Return [x, y] of the center of cell containing provided text 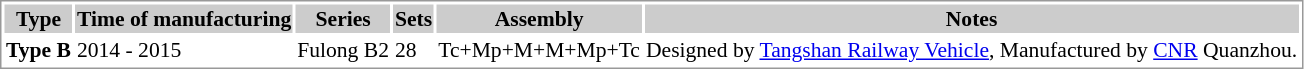
Type [38, 18]
Fulong B2 [344, 50]
2014 - 2015 [184, 50]
28 [414, 50]
Time of manufacturing [184, 18]
Designed by Tangshan Railway Vehicle, Manufactured by CNR Quanzhou. [971, 50]
Tc+Mp+M+M+Mp+Tc [540, 50]
Assembly [540, 18]
Sets [414, 18]
Series [344, 18]
Type B [38, 50]
Notes [971, 18]
